Find where the given text appears and provide that cell's center as (x, y) coordinate. 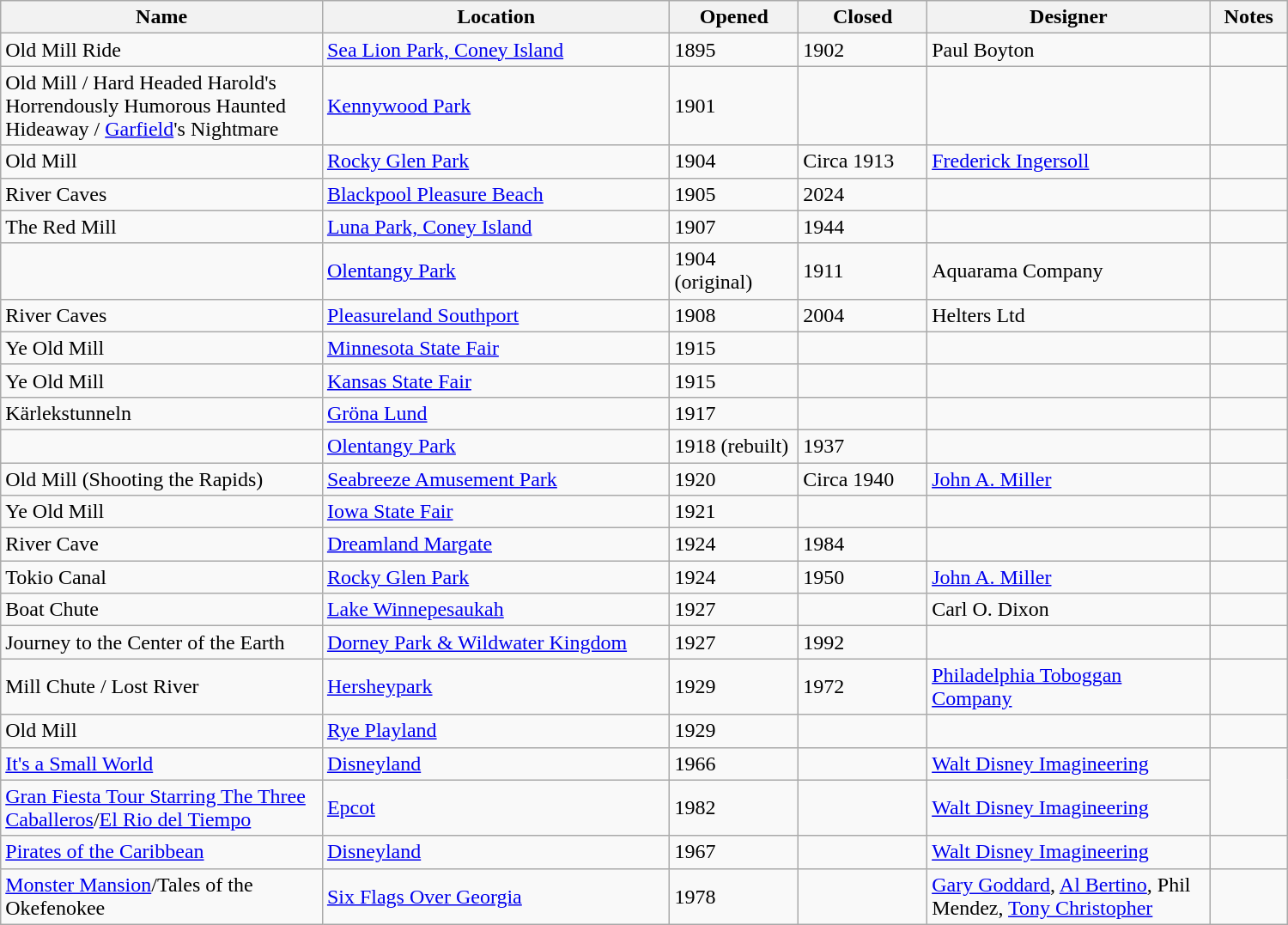
It's a Small World (161, 764)
Circa 1913 (863, 161)
1911 (863, 271)
1937 (863, 446)
Gary Goddard, Al Bertino, Phil Mendez, Tony Christopher (1069, 897)
Rye Playland (496, 731)
Tokio Canal (161, 577)
Pleasureland Southport (496, 315)
Six Flags Over Georgia (496, 897)
Pirates of the Caribbean (161, 852)
Epcot (496, 807)
1895 (734, 50)
1992 (863, 642)
Boat Chute (161, 610)
Dreamland Margate (496, 545)
Notes (1249, 17)
Frederick Ingersoll (1069, 161)
Circa 1940 (863, 478)
1966 (734, 764)
1901 (734, 106)
1972 (863, 687)
1907 (734, 227)
1967 (734, 852)
1908 (734, 315)
Location (496, 17)
Mill Chute / Lost River (161, 687)
Old Mill (Shooting the Rapids) (161, 478)
Old Mill / Hard Headed Harold's Horrendously Humorous Haunted Hideaway / Garfield's Nightmare (161, 106)
The Red Mill (161, 227)
1921 (734, 512)
River Cave (161, 545)
Old Mill Ride (161, 50)
Opened (734, 17)
Luna Park, Coney Island (496, 227)
1905 (734, 194)
Name (161, 17)
Iowa State Fair (496, 512)
Lake Winnepesaukah (496, 610)
1902 (863, 50)
Philadelphia Toboggan Company (1069, 687)
1918 (rebuilt) (734, 446)
Helters Ltd (1069, 315)
1944 (863, 227)
Seabreeze Amusement Park (496, 478)
1904 (734, 161)
Kennywood Park (496, 106)
2024 (863, 194)
Kärlekstunneln (161, 413)
Hersheypark (496, 687)
Gröna Lund (496, 413)
Kansas State Fair (496, 380)
Carl O. Dixon (1069, 610)
Minnesota State Fair (496, 348)
Blackpool Pleasure Beach (496, 194)
1982 (734, 807)
Designer (1069, 17)
1984 (863, 545)
Sea Lion Park, Coney Island (496, 50)
Aquarama Company (1069, 271)
Dorney Park & Wildwater Kingdom (496, 642)
1917 (734, 413)
Journey to the Center of the Earth (161, 642)
1950 (863, 577)
1978 (734, 897)
Gran Fiesta Tour Starring The Three Caballeros/El Rio del Tiempo (161, 807)
Monster Mansion/Tales of the Okefenokee (161, 897)
1920 (734, 478)
Paul Boyton (1069, 50)
Closed (863, 17)
2004 (863, 315)
1904 (original) (734, 271)
